Scan for the cell matching the given text and deliver its (x, y) coordinate at center. 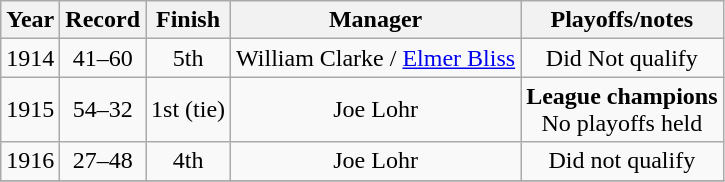
William Clarke / Elmer Bliss (376, 58)
4th (188, 161)
Did Not qualify (622, 58)
Did not qualify (622, 161)
Manager (376, 20)
Playoffs/notes (622, 20)
1916 (30, 161)
1st (tie) (188, 110)
41–60 (103, 58)
54–32 (103, 110)
Year (30, 20)
1915 (30, 110)
Record (103, 20)
1914 (30, 58)
27–48 (103, 161)
5th (188, 58)
League championsNo playoffs held (622, 110)
Finish (188, 20)
